For the text-containing cell, return its midpoint in (X, Y) coordinate format. 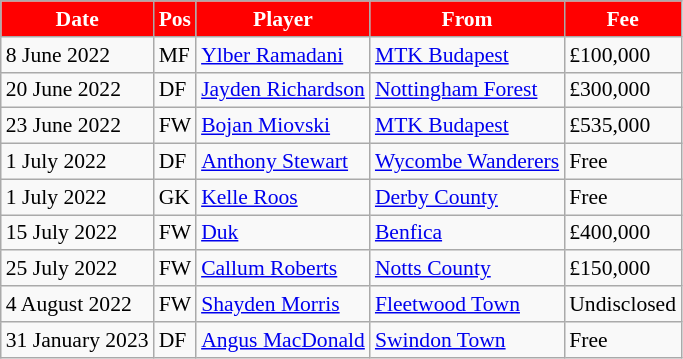
Nottingham Forest (467, 90)
Date (78, 19)
Undisclosed (622, 304)
Ylber Ramadani (283, 55)
Duk (283, 233)
Kelle Roos (283, 197)
Player (283, 19)
25 July 2022 (78, 269)
Swindon Town (467, 340)
Fee (622, 19)
Derby County (467, 197)
4 August 2022 (78, 304)
Bojan Miovski (283, 126)
8 June 2022 (78, 55)
Pos (176, 19)
£150,000 (622, 269)
Shayden Morris (283, 304)
15 July 2022 (78, 233)
Fleetwood Town (467, 304)
£400,000 (622, 233)
Jayden Richardson (283, 90)
GK (176, 197)
Wycombe Wanderers (467, 162)
£100,000 (622, 55)
31 January 2023 (78, 340)
£300,000 (622, 90)
MF (176, 55)
20 June 2022 (78, 90)
23 June 2022 (78, 126)
Anthony Stewart (283, 162)
Benfica (467, 233)
From (467, 19)
Notts County (467, 269)
Callum Roberts (283, 269)
Angus MacDonald (283, 340)
£535,000 (622, 126)
